Find where the given text appears and provide that cell's center as [X, Y] coordinate. 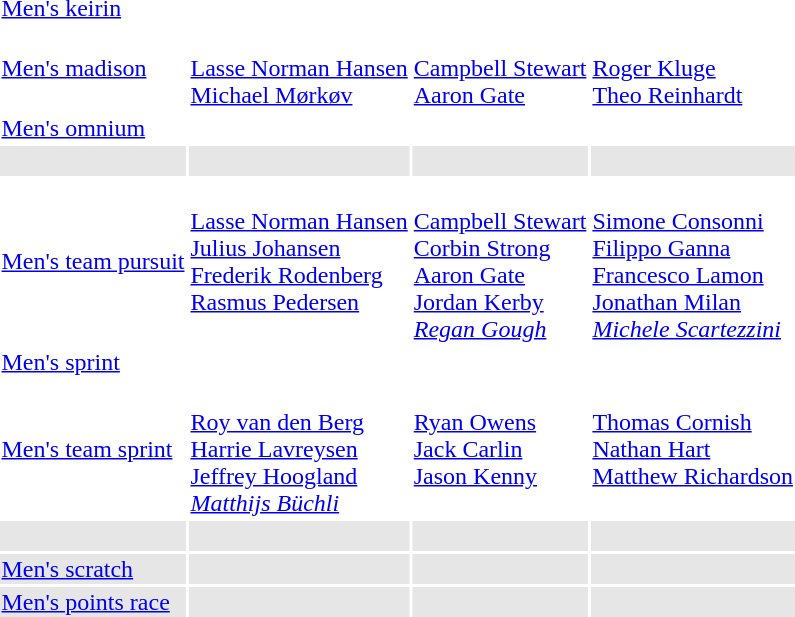
Men's madison [93, 68]
Men's sprint [93, 362]
Roger KlugeTheo Reinhardt [693, 68]
Roy van den BergHarrie LavreysenJeffrey HooglandMatthijs Büchli [299, 449]
Men's omnium [93, 128]
Thomas CornishNathan HartMatthew Richardson [693, 449]
Men's team pursuit [93, 262]
Ryan OwensJack CarlinJason Kenny [500, 449]
Men's points race [93, 602]
Men's team sprint [93, 449]
Campbell StewartAaron Gate [500, 68]
Lasse Norman HansenMichael Mørkøv [299, 68]
Lasse Norman HansenJulius JohansenFrederik RodenbergRasmus Pedersen [299, 262]
Men's scratch [93, 569]
Simone ConsonniFilippo GannaFrancesco LamonJonathan MilanMichele Scartezzini [693, 262]
Campbell StewartCorbin StrongAaron GateJordan KerbyRegan Gough [500, 262]
